Scan for the cell matching the given text and deliver its (X, Y) coordinate at center. 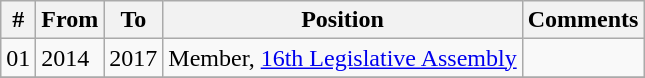
2014 (70, 58)
From (70, 20)
Comments (583, 20)
Member, 16th Legislative Assembly (342, 58)
Position (342, 20)
2017 (134, 58)
# (18, 20)
01 (18, 58)
To (134, 20)
